Scan for the cell matching the given text and deliver its [X, Y] coordinate at center. 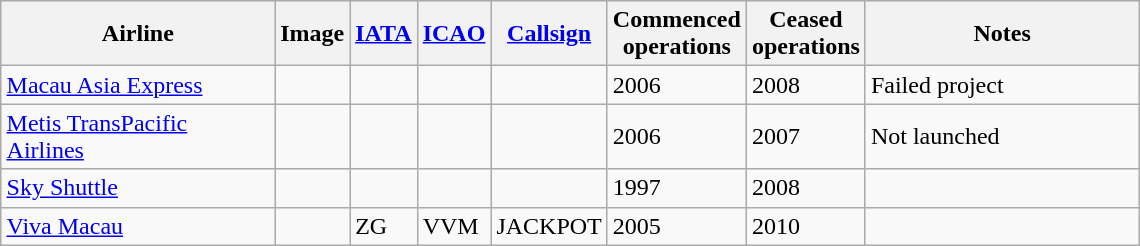
2005 [676, 226]
Not launched [1002, 136]
Metis TransPacific Airlines [138, 136]
Macau Asia Express [138, 85]
ZG [384, 226]
Ceasedoperations [806, 34]
IATA [384, 34]
ICAO [454, 34]
Notes [1002, 34]
Failed project [1002, 85]
Callsign [549, 34]
JACKPOT [549, 226]
2010 [806, 226]
Viva Macau [138, 226]
VVM [454, 226]
Commencedoperations [676, 34]
1997 [676, 188]
Image [312, 34]
2007 [806, 136]
Airline [138, 34]
Sky Shuttle [138, 188]
